From the cell containing the given text, extract its center point as [X, Y] coordinate. 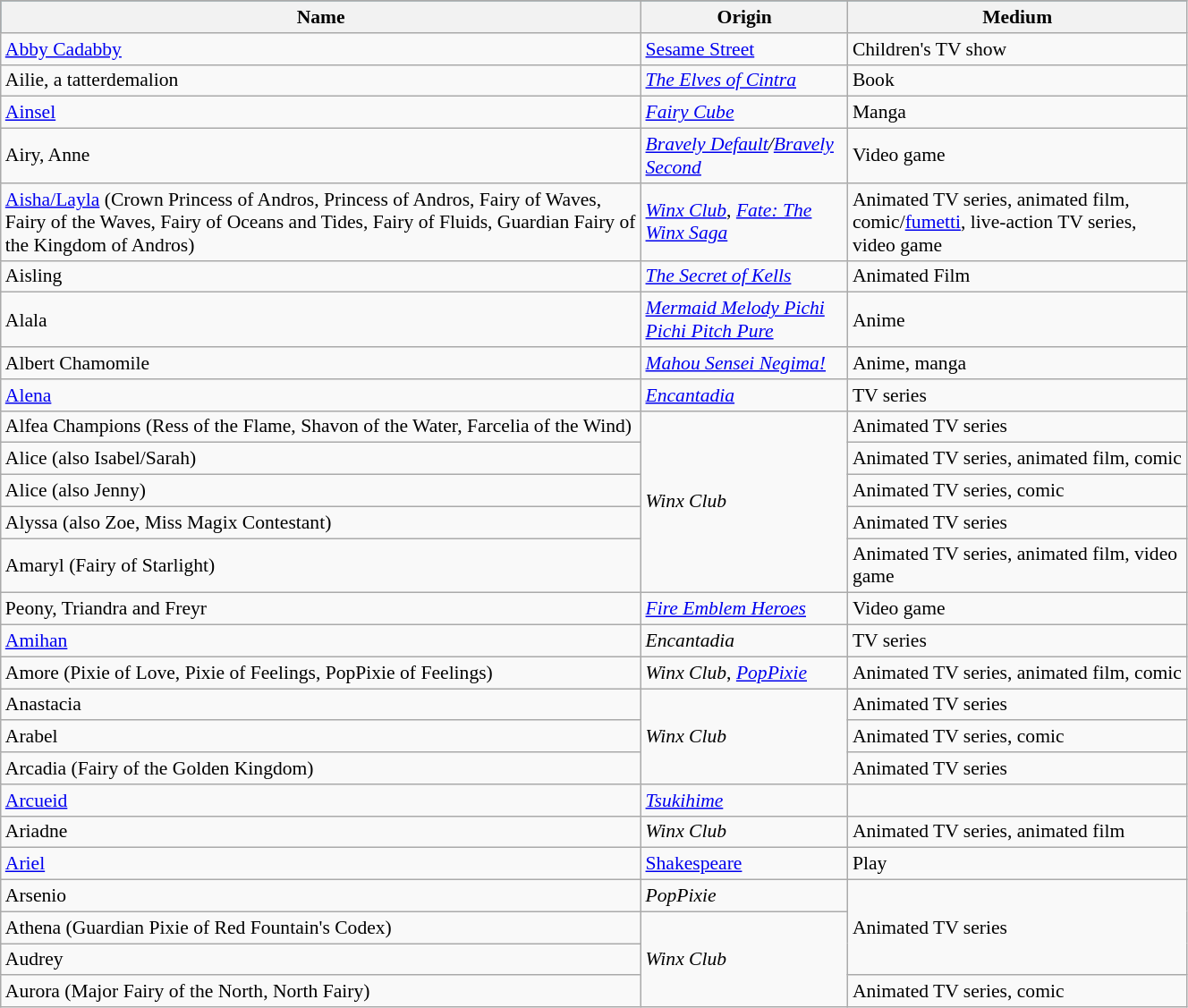
Fire Emblem Heroes [744, 609]
Origin [744, 17]
Name [321, 17]
Winx Club, PopPixie [744, 673]
Alala [321, 320]
Amore (Pixie of Love, Pixie of Feelings, PopPixie of Feelings) [321, 673]
Medium [1018, 17]
Ariel [321, 864]
Bravely Default/Bravely Second [744, 156]
Anastacia [321, 705]
Arcueid [321, 800]
Anime, manga [1018, 363]
Aurora (Major Fairy of the North, North Fairy) [321, 992]
Alena [321, 395]
Ariadne [321, 832]
Tsukihime [744, 800]
Animated TV series, animated film, video game [1018, 565]
Airy, Anne [321, 156]
Alice (also Jenny) [321, 491]
Play [1018, 864]
Fairy Cube [744, 113]
Animated Film [1018, 276]
Children's TV show [1018, 49]
Arcadia (Fairy of the Golden Kingdom) [321, 768]
Peony, Triandra and Freyr [321, 609]
The Elves of Cintra [744, 80]
The Secret of Kells [744, 276]
Aisling [321, 276]
Alyssa (also Zoe, Miss Magix Contestant) [321, 522]
Alice (also Isabel/Sarah) [321, 459]
Alfea Champions (Ress of the Flame, Shavon of the Water, Farcelia of the Wind) [321, 427]
Ainsel [321, 113]
Mahou Sensei Negima! [744, 363]
Anime [1018, 320]
Winx Club, Fate: The Winx Saga [744, 222]
PopPixie [744, 896]
Albert Chamomile [321, 363]
Audrey [321, 960]
Amaryl (Fairy of Starlight) [321, 565]
Ailie, a tatterdemalion [321, 80]
Manga [1018, 113]
Mermaid Melody Pichi Pichi Pitch Pure [744, 320]
Athena (Guardian Pixie of Red Fountain's Codex) [321, 928]
Abby Cadabby [321, 49]
Sesame Street [744, 49]
Arabel [321, 737]
Arsenio [321, 896]
Shakespeare [744, 864]
Amihan [321, 641]
Book [1018, 80]
Animated TV series, animated film [1018, 832]
Animated TV series, animated film, comic/fumetti, live-action TV series, video game [1018, 222]
